Determine the [X, Y] coordinate at the center of the cell enclosing the given text.  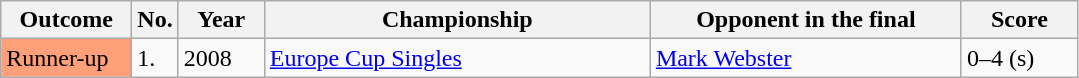
Opponent in the final [806, 20]
Outcome [66, 20]
Year [221, 20]
Score [1019, 20]
No. [155, 20]
Championship [457, 20]
1. [155, 58]
Mark Webster [806, 58]
2008 [221, 58]
Europe Cup Singles [457, 58]
Runner-up [66, 58]
0–4 (s) [1019, 58]
